From the cell containing the given text, extract its center point as (X, Y) coordinate. 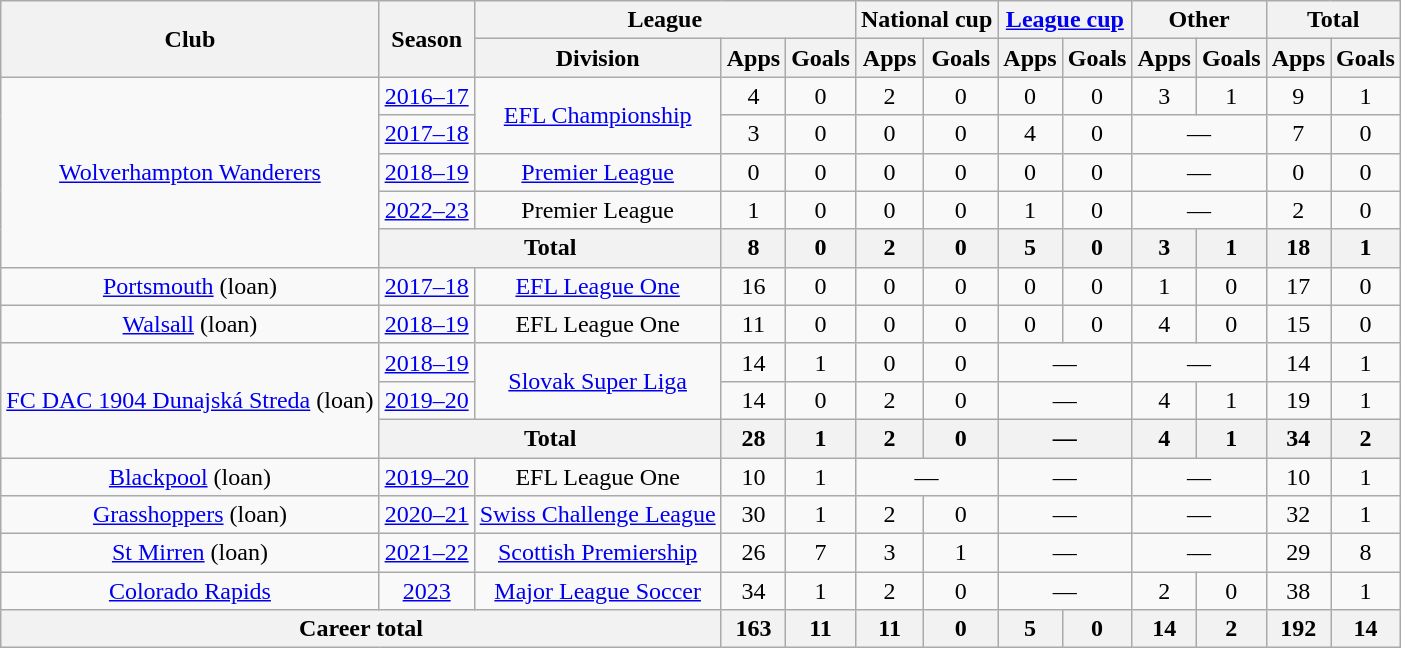
2023 (426, 591)
19 (1298, 400)
163 (753, 629)
16 (753, 286)
League cup (1065, 20)
2016–17 (426, 96)
Walsall (loan) (190, 324)
28 (753, 438)
Swiss Challenge League (598, 515)
Major League Soccer (598, 591)
National cup (926, 20)
Blackpool (loan) (190, 477)
30 (753, 515)
Portsmouth (loan) (190, 286)
Career total (361, 629)
Colorado Rapids (190, 591)
Slovak Super Liga (598, 381)
2020–21 (426, 515)
Scottish Premiership (598, 553)
18 (1298, 248)
2021–22 (426, 553)
Other (1199, 20)
38 (1298, 591)
Grasshoppers (loan) (190, 515)
17 (1298, 286)
St Mirren (loan) (190, 553)
192 (1298, 629)
9 (1298, 96)
Wolverhampton Wanderers (190, 172)
Division (598, 58)
FC DAC 1904 Dunajská Streda (loan) (190, 400)
2022–23 (426, 210)
Club (190, 39)
EFL Championship (598, 115)
29 (1298, 553)
32 (1298, 515)
26 (753, 553)
Season (426, 39)
15 (1298, 324)
League (664, 20)
